Find where the given text appears and provide that cell's center as [X, Y] coordinate. 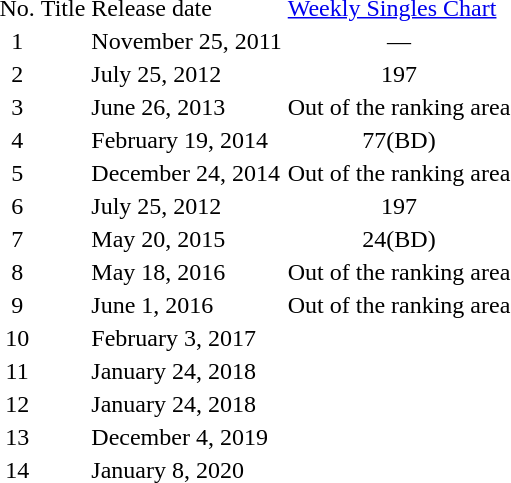
December 4, 2019 [186, 437]
February 19, 2014 [186, 140]
December 24, 2014 [186, 173]
May 20, 2015 [186, 239]
November 25, 2011 [186, 41]
June 1, 2016 [186, 305]
May 18, 2016 [186, 272]
June 26, 2013 [186, 107]
February 3, 2017 [186, 338]
